Identify which cell holds the provided text, then report its [x, y] central coordinate. 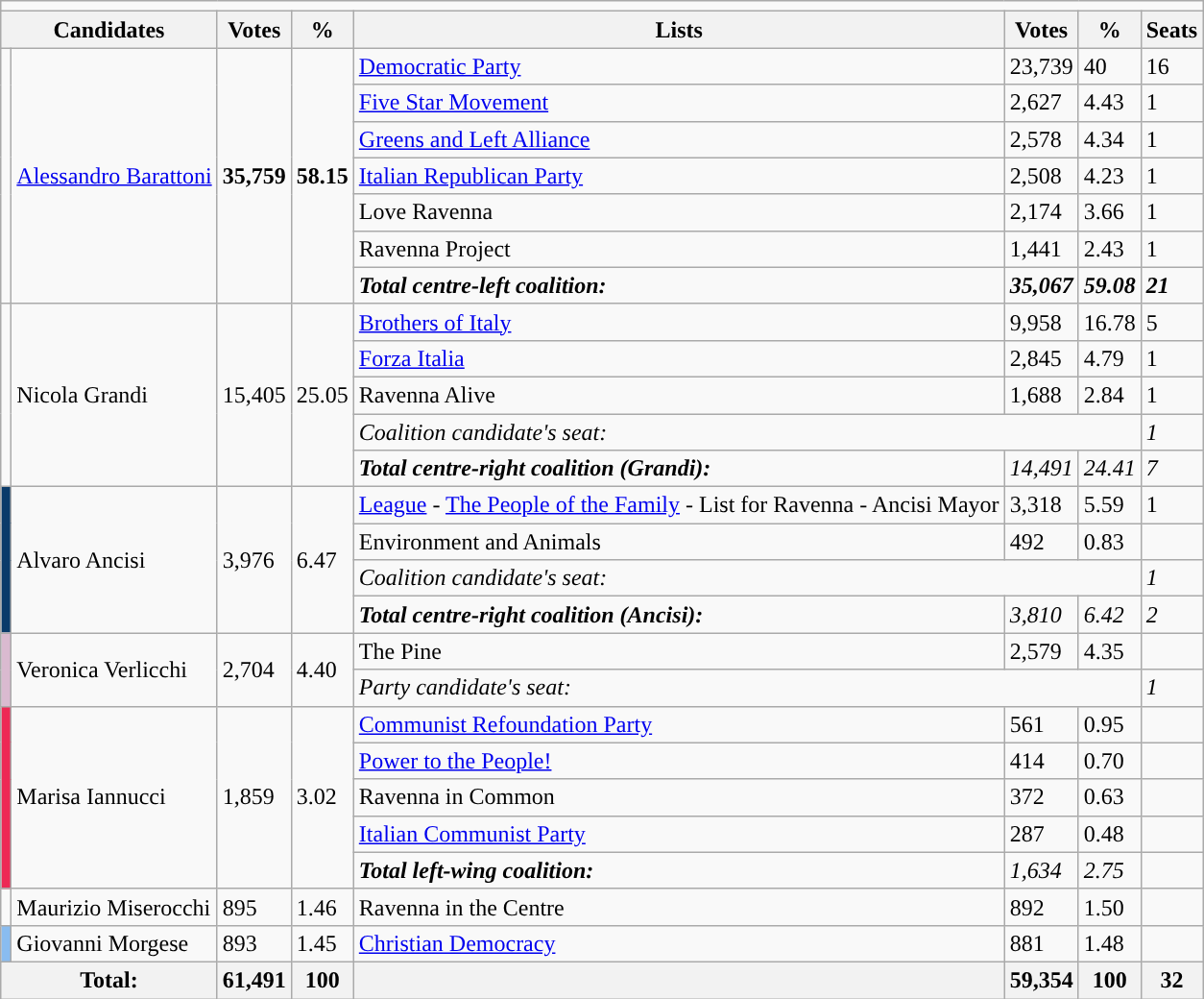
5 [1171, 322]
287 [1041, 834]
895 [253, 907]
3.66 [1110, 212]
58.15 [323, 176]
4.79 [1110, 358]
16 [1171, 66]
1,859 [253, 797]
Ravenna Project [679, 249]
Total left-wing coalition: [679, 870]
15,405 [253, 395]
Five Star Movement [679, 103]
2,579 [1041, 651]
Forza Italia [679, 358]
2,627 [1041, 103]
59.08 [1110, 285]
The Pine [679, 651]
23,739 [1041, 66]
561 [1041, 724]
6.47 [323, 560]
Seats [1171, 30]
32 [1171, 980]
4.35 [1110, 651]
1.48 [1110, 943]
16.78 [1110, 322]
1.46 [323, 907]
Total: [109, 980]
Maurizio Miserocchi [114, 907]
0.63 [1110, 797]
2 [1171, 615]
372 [1041, 797]
7 [1171, 469]
Nicola Grandi [114, 395]
1.45 [323, 943]
59,354 [1041, 980]
2,704 [253, 670]
Alessandro Barattoni [114, 176]
14,491 [1041, 469]
892 [1041, 907]
Candidates [109, 30]
0.83 [1110, 542]
881 [1041, 943]
4.23 [1110, 176]
5.59 [1110, 505]
Veronica Verlicchi [114, 670]
Ravenna in the Centre [679, 907]
Democratic Party [679, 66]
0.95 [1110, 724]
Alvaro Ancisi [114, 560]
40 [1110, 66]
893 [253, 943]
2.84 [1110, 395]
9,958 [1041, 322]
2,508 [1041, 176]
2.75 [1110, 870]
Communist Refoundation Party [679, 724]
2,174 [1041, 212]
1,634 [1041, 870]
3.02 [323, 797]
Total centre-left coalition: [679, 285]
Greens and Left Alliance [679, 139]
21 [1171, 285]
492 [1041, 542]
Power to the People! [679, 761]
1,688 [1041, 395]
3,976 [253, 560]
League - The People of the Family - List for Ravenna - Ancisi Mayor [679, 505]
35,759 [253, 176]
Party candidate's seat: [747, 688]
414 [1041, 761]
Italian Communist Party [679, 834]
2,845 [1041, 358]
Italian Republican Party [679, 176]
0.70 [1110, 761]
4.40 [323, 670]
1,441 [1041, 249]
Christian Democracy [679, 943]
35,067 [1041, 285]
Marisa Iannucci [114, 797]
0.48 [1110, 834]
2,578 [1041, 139]
3,810 [1041, 615]
Lists [679, 30]
Ravenna Alive [679, 395]
Environment and Animals [679, 542]
4.43 [1110, 103]
Giovanni Morgese [114, 943]
2.43 [1110, 249]
1.50 [1110, 907]
Total centre-right coalition (Grandi): [679, 469]
4.34 [1110, 139]
25.05 [323, 395]
61,491 [253, 980]
6.42 [1110, 615]
3,318 [1041, 505]
Brothers of Italy [679, 322]
Love Ravenna [679, 212]
Total centre-right coalition (Ancisi): [679, 615]
24.41 [1110, 469]
Ravenna in Common [679, 797]
